Determine the [X, Y] coordinate at the center of the cell enclosing the given text.  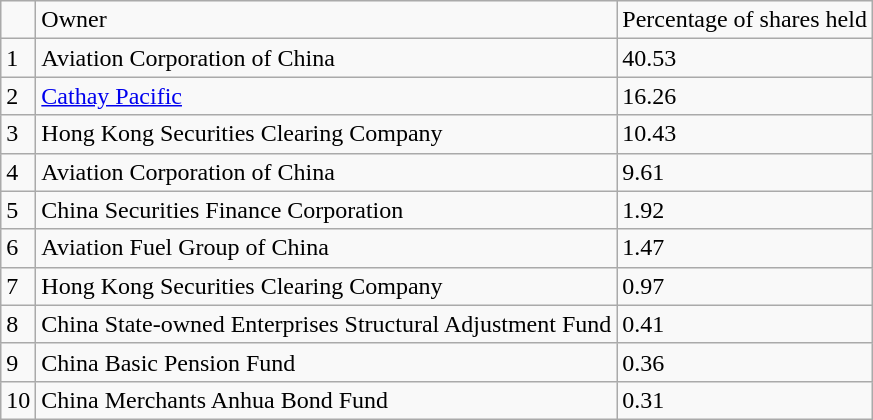
0.41 [745, 324]
9 [18, 362]
1.92 [745, 210]
7 [18, 286]
16.26 [745, 96]
5 [18, 210]
China Merchants Anhua Bond Fund [326, 400]
Percentage of shares held [745, 20]
China State-owned Enterprises Structural Adjustment Fund [326, 324]
8 [18, 324]
China Securities Finance Corporation [326, 210]
6 [18, 248]
2 [18, 96]
10.43 [745, 134]
10 [18, 400]
4 [18, 172]
Owner [326, 20]
China Basic Pension Fund [326, 362]
0.36 [745, 362]
Aviation Fuel Group of China [326, 248]
Cathay Pacific [326, 96]
1.47 [745, 248]
3 [18, 134]
1 [18, 58]
0.31 [745, 400]
0.97 [745, 286]
9.61 [745, 172]
40.53 [745, 58]
